From the cell containing the given text, extract its center point as (X, Y) coordinate. 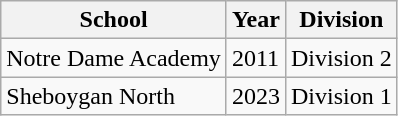
Sheboygan North (114, 96)
Division 1 (341, 96)
Division 2 (341, 58)
School (114, 20)
2023 (256, 96)
Division (341, 20)
Notre Dame Academy (114, 58)
Year (256, 20)
2011 (256, 58)
